Scan for the cell matching the given text and deliver its [x, y] coordinate at center. 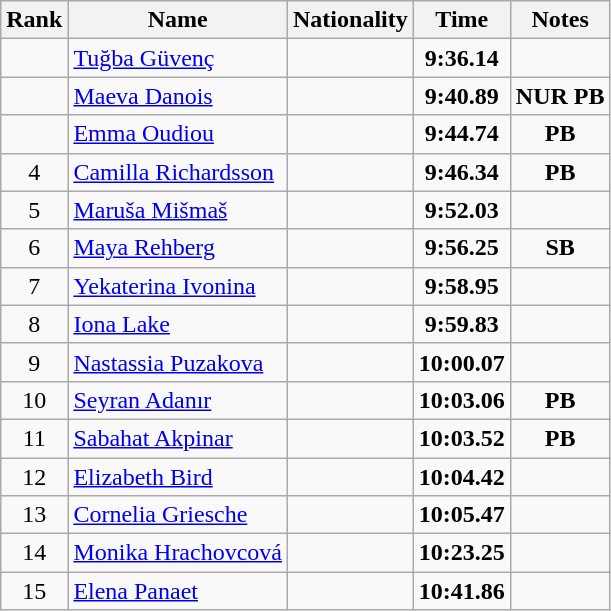
Nastassia Puzakova [178, 362]
10:23.25 [462, 553]
Iona Lake [178, 324]
10:00.07 [462, 362]
9:36.14 [462, 58]
12 [34, 477]
Monika Hrachovcová [178, 553]
9:58.95 [462, 286]
Maruša Mišmaš [178, 210]
15 [34, 591]
9:59.83 [462, 324]
Elena Panaet [178, 591]
Name [178, 20]
13 [34, 515]
Maeva Danois [178, 96]
Seyran Adanır [178, 400]
Camilla Richardsson [178, 172]
11 [34, 438]
Notes [560, 20]
8 [34, 324]
Yekaterina Ivonina [178, 286]
4 [34, 172]
9:44.74 [462, 134]
Maya Rehberg [178, 248]
5 [34, 210]
Elizabeth Bird [178, 477]
10:04.42 [462, 477]
9 [34, 362]
Rank [34, 20]
14 [34, 553]
9:46.34 [462, 172]
Tuğba Güvenç [178, 58]
NUR PB [560, 96]
10:05.47 [462, 515]
Nationality [351, 20]
Time [462, 20]
9:56.25 [462, 248]
Cornelia Griesche [178, 515]
Emma Oudiou [178, 134]
9:40.89 [462, 96]
Sabahat Akpinar [178, 438]
7 [34, 286]
9:52.03 [462, 210]
SB [560, 248]
6 [34, 248]
10 [34, 400]
10:41.86 [462, 591]
10:03.52 [462, 438]
10:03.06 [462, 400]
